For the text-containing cell, return its midpoint in (x, y) coordinate format. 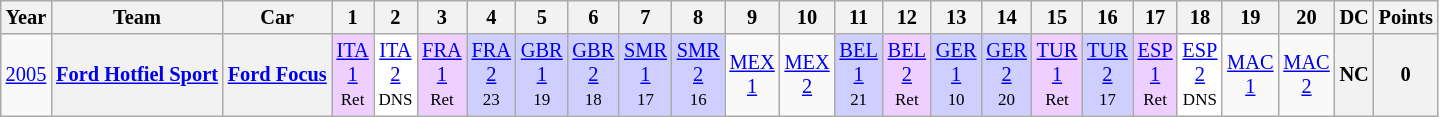
BEL2Ret (907, 75)
ITA2DNS (396, 75)
Ford Hotfiel Sport (137, 75)
BEL121 (859, 75)
7 (646, 17)
NC (1354, 75)
SMR117 (646, 75)
4 (492, 17)
12 (907, 17)
ITA1Ret (353, 75)
8 (698, 17)
Team (137, 17)
DC (1354, 17)
MEX1 (752, 75)
2 (396, 17)
3 (442, 17)
FRA1Ret (442, 75)
19 (1250, 17)
SMR216 (698, 75)
6 (594, 17)
GBR119 (542, 75)
Car (278, 17)
MAC2 (1306, 75)
FRA223 (492, 75)
20 (1306, 17)
9 (752, 17)
15 (1057, 17)
GER110 (956, 75)
MEX2 (808, 75)
ESP2DNS (1200, 75)
GBR218 (594, 75)
TUR1Ret (1057, 75)
0 (1406, 75)
Year (26, 17)
2005 (26, 75)
1 (353, 17)
17 (1156, 17)
Points (1406, 17)
MAC1 (1250, 75)
TUR217 (1107, 75)
13 (956, 17)
16 (1107, 17)
10 (808, 17)
5 (542, 17)
Ford Focus (278, 75)
ESP1Ret (1156, 75)
GER220 (1006, 75)
18 (1200, 17)
11 (859, 17)
14 (1006, 17)
